Provide the (X, Y) coordinate of the cell's center where the given text is located.  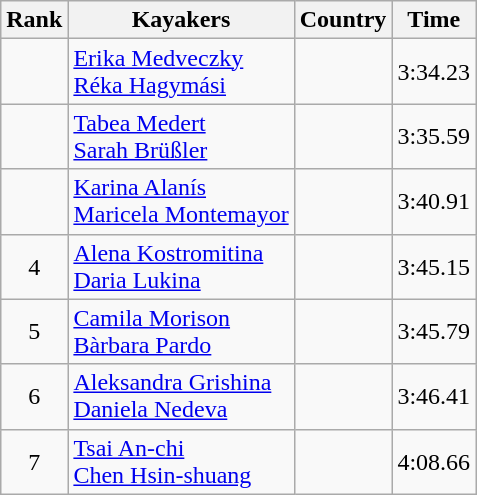
Time (434, 20)
Rank (34, 20)
3:40.91 (434, 202)
3:45.79 (434, 332)
3:46.41 (434, 396)
6 (34, 396)
Country (343, 20)
Tsai An-chiChen Hsin-shuang (181, 462)
Kayakers (181, 20)
3:45.15 (434, 266)
3:35.59 (434, 136)
Camila MorisonBàrbara Pardo (181, 332)
Alena KostromitinaDaria Lukina (181, 266)
5 (34, 332)
4 (34, 266)
Tabea MedertSarah Brüßler (181, 136)
7 (34, 462)
Karina AlanísMaricela Montemayor (181, 202)
Aleksandra GrishinaDaniela Nedeva (181, 396)
Erika MedveczkyRéka Hagymási (181, 72)
3:34.23 (434, 72)
4:08.66 (434, 462)
